Scan for the cell matching the given text and deliver its [X, Y] coordinate at center. 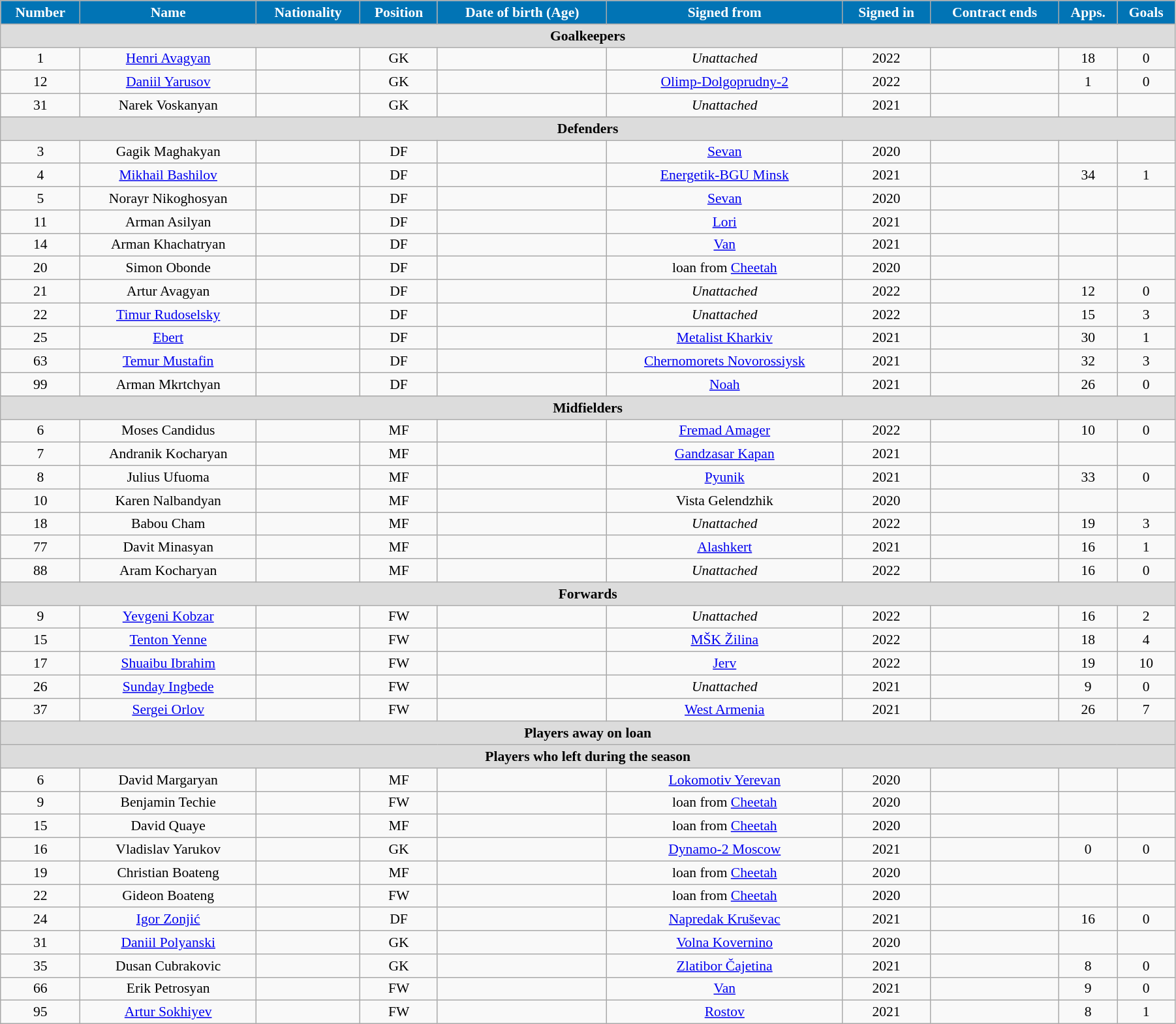
Fremad Amager [724, 431]
Alashkert [724, 548]
Gideon Boateng [168, 896]
Position [399, 12]
David Quaye [168, 826]
Dusan Cubrakovic [168, 966]
Goalkeepers [588, 36]
63 [40, 362]
Players away on loan [588, 734]
Daniil Polyanski [168, 942]
Erik Petrosyan [168, 989]
Jerv [724, 664]
Daniil Yarusov [168, 82]
20 [40, 268]
Noah [724, 384]
Signed from [724, 12]
30 [1089, 338]
Igor Zonjić [168, 920]
Goals [1146, 12]
Ebert [168, 338]
Temur Mustafin [168, 362]
Aram Kocharyan [168, 570]
25 [40, 338]
99 [40, 384]
Benjamin Techie [168, 803]
Babou Cham [168, 524]
Arman Asilyan [168, 222]
Metalist Kharkiv [724, 338]
Vista Gelendzhik [724, 501]
17 [40, 664]
24 [40, 920]
Julius Ufuoma [168, 478]
Artur Avagyan [168, 292]
Norayr Nikoghosyan [168, 198]
Date of birth (Age) [522, 12]
MŠK Žilina [724, 640]
Midfielders [588, 408]
Gagik Maghakyan [168, 152]
David Margaryan [168, 780]
Contract ends [995, 12]
35 [40, 966]
Signed in [886, 12]
Gandzasar Kapan [724, 454]
5 [40, 198]
Forwards [588, 594]
Vladislav Yarukov [168, 850]
Zlatibor Čajetina [724, 966]
Narek Voskanyan [168, 106]
66 [40, 989]
Defenders [588, 129]
Name [168, 12]
Lori [724, 222]
Davit Minasyan [168, 548]
Artur Sokhiyev [168, 1012]
21 [40, 292]
Sunday Ingbede [168, 687]
11 [40, 222]
34 [1089, 176]
Henri Avagyan [168, 59]
Tenton Yenne [168, 640]
Rostov [724, 1012]
14 [40, 245]
33 [1089, 478]
Christian Boateng [168, 873]
Number [40, 12]
88 [40, 570]
Andranik Kocharyan [168, 454]
37 [40, 710]
Napredak Kruševac [724, 920]
Shuaibu Ibrahim [168, 664]
Karen Nalbandyan [168, 501]
Arman Khachatryan [168, 245]
77 [40, 548]
Sergei Orlov [168, 710]
2 [1146, 617]
Players who left during the season [588, 756]
Pyunik [724, 478]
Arman Mkrtchyan [168, 384]
Chernomorets Novorossiysk [724, 362]
Timur Rudoselsky [168, 315]
Mikhail Bashilov [168, 176]
West Armenia [724, 710]
Nationality [308, 12]
Olimp-Dolgoprudny-2 [724, 82]
Dynamo-2 Moscow [724, 850]
Simon Obonde [168, 268]
Yevgeni Kobzar [168, 617]
Moses Candidus [168, 431]
Lokomotiv Yerevan [724, 780]
95 [40, 1012]
Apps. [1089, 12]
32 [1089, 362]
Volna Kovernino [724, 942]
Energetik-BGU Minsk [724, 176]
